Return [X, Y] of the center of cell containing provided text 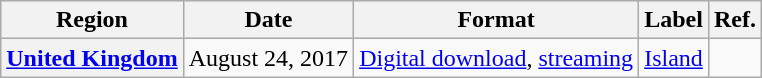
Ref. [734, 20]
Region [92, 20]
Digital download, streaming [496, 58]
August 24, 2017 [268, 58]
Date [268, 20]
United Kingdom [92, 58]
Label [674, 20]
Island [674, 58]
Format [496, 20]
